Return the (X, Y) coordinate for the center point of the cell that contains the specified text.  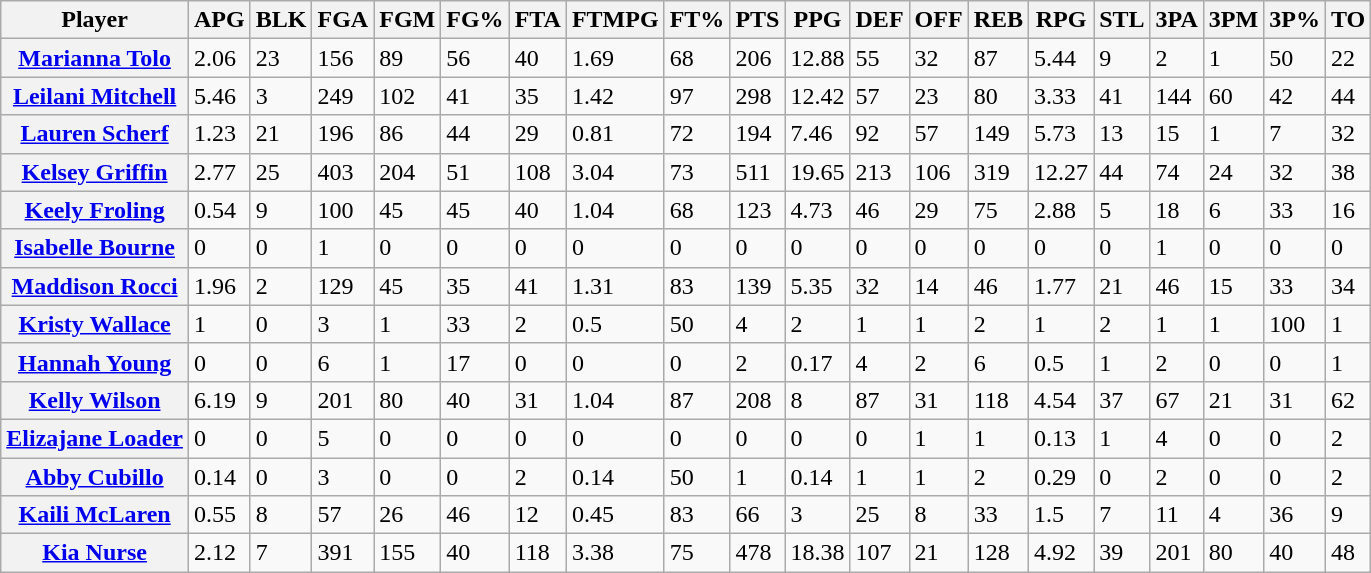
18 (1176, 210)
Kelsey Griffin (95, 172)
5.44 (1062, 58)
1.77 (1062, 286)
13 (1122, 134)
3.33 (1062, 96)
RPG (1062, 20)
3PM (1233, 20)
0.29 (1062, 477)
39 (1122, 553)
3P% (1295, 20)
2.77 (219, 172)
6.19 (219, 400)
1.5 (1062, 515)
1.69 (615, 58)
3.38 (615, 553)
Kaili McLaren (95, 515)
72 (697, 134)
42 (1295, 96)
FT% (697, 20)
511 (758, 172)
3.04 (615, 172)
208 (758, 400)
Keely Froling (95, 210)
92 (880, 134)
Marianna Tolo (95, 58)
Player (95, 20)
155 (408, 553)
FG% (475, 20)
26 (408, 515)
Isabelle Bourne (95, 248)
106 (938, 172)
5.46 (219, 96)
60 (1233, 96)
107 (880, 553)
7.46 (818, 134)
144 (1176, 96)
Abby Cubillo (95, 477)
194 (758, 134)
403 (343, 172)
391 (343, 553)
2.06 (219, 58)
74 (1176, 172)
36 (1295, 515)
4.73 (818, 210)
OFF (938, 20)
Kelly Wilson (95, 400)
206 (758, 58)
48 (1348, 553)
0.13 (1062, 438)
PPG (818, 20)
18.38 (818, 553)
102 (408, 96)
APG (219, 20)
478 (758, 553)
123 (758, 210)
86 (408, 134)
0.81 (615, 134)
38 (1348, 172)
37 (1122, 400)
0.45 (615, 515)
Elizajane Loader (95, 438)
149 (998, 134)
66 (758, 515)
Maddison Rocci (95, 286)
2.12 (219, 553)
67 (1176, 400)
Hannah Young (95, 362)
14 (938, 286)
1.31 (615, 286)
73 (697, 172)
89 (408, 58)
Kia Nurse (95, 553)
156 (343, 58)
1.23 (219, 134)
56 (475, 58)
16 (1348, 210)
Lauren Scherf (95, 134)
FTA (538, 20)
3PA (1176, 20)
5.35 (818, 286)
298 (758, 96)
319 (998, 172)
249 (343, 96)
5.73 (1062, 134)
34 (1348, 286)
12.27 (1062, 172)
STL (1122, 20)
12.42 (818, 96)
1.96 (219, 286)
196 (343, 134)
4.54 (1062, 400)
128 (998, 553)
FTMPG (615, 20)
213 (880, 172)
1.42 (615, 96)
BLK (281, 20)
4.92 (1062, 553)
62 (1348, 400)
129 (343, 286)
0.17 (818, 362)
11 (1176, 515)
Leilani Mitchell (95, 96)
Kristy Wallace (95, 324)
24 (1233, 172)
19.65 (818, 172)
PTS (758, 20)
51 (475, 172)
DEF (880, 20)
2.88 (1062, 210)
97 (697, 96)
REB (998, 20)
139 (758, 286)
55 (880, 58)
22 (1348, 58)
204 (408, 172)
12.88 (818, 58)
FGM (408, 20)
108 (538, 172)
17 (475, 362)
0.54 (219, 210)
FGA (343, 20)
12 (538, 515)
TO (1348, 20)
0.55 (219, 515)
